Provide the [X, Y] coordinate of the cell's center where the given text is located.  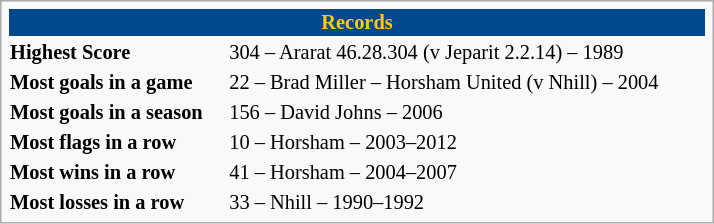
41 – Horsham – 2004–2007 [467, 172]
Most goals in a game [117, 82]
Most flags in a row [117, 142]
Highest Score [117, 52]
22 – Brad Miller – Horsham United (v Nhill) – 2004 [467, 82]
304 – Ararat 46.28.304 (v Jeparit 2.2.14) – 1989 [467, 52]
33 – Nhill – 1990–1992 [467, 202]
Most losses in a row [117, 202]
10 – Horsham – 2003–2012 [467, 142]
Most goals in a season [117, 112]
Records [358, 22]
Most wins in a row [117, 172]
156 – David Johns – 2006 [467, 112]
